Search for the cell housing the specified text and yield its [x, y] center coordinate. 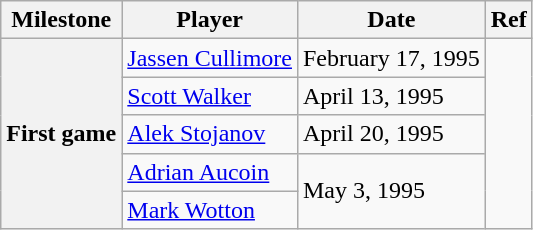
April 20, 1995 [391, 134]
Date [391, 20]
Adrian Aucoin [210, 172]
Scott Walker [210, 96]
Ref [508, 20]
May 3, 1995 [391, 191]
April 13, 1995 [391, 96]
First game [62, 134]
Alek Stojanov [210, 134]
Jassen Cullimore [210, 58]
Player [210, 20]
February 17, 1995 [391, 58]
Milestone [62, 20]
Mark Wotton [210, 210]
